Scan for the cell matching the given text and deliver its [x, y] coordinate at center. 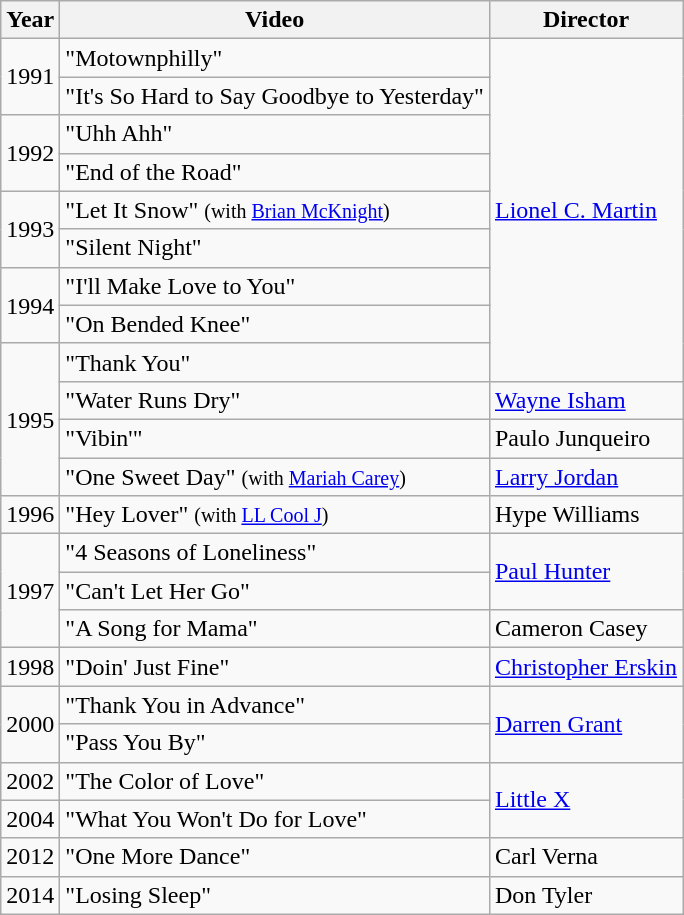
2012 [30, 857]
1992 [30, 153]
2000 [30, 724]
Christopher Erskin [586, 667]
"It's So Hard to Say Goodbye to Yesterday" [275, 96]
"Thank You in Advance" [275, 705]
"Water Runs Dry" [275, 400]
Director [586, 20]
"Silent Night" [275, 248]
Lionel C. Martin [586, 210]
"Pass You By" [275, 743]
Carl Verna [586, 857]
"Doin' Just Fine" [275, 667]
"Thank You" [275, 362]
"What You Won't Do for Love" [275, 819]
1998 [30, 667]
2004 [30, 819]
"Hey Lover" (with LL Cool J) [275, 515]
"One More Dance" [275, 857]
Little X [586, 800]
"Losing Sleep" [275, 895]
"Vibin'" [275, 438]
1991 [30, 77]
Larry Jordan [586, 477]
Hype Williams [586, 515]
"4 Seasons of Loneliness" [275, 553]
Video [275, 20]
"I'll Make Love to You" [275, 286]
"One Sweet Day" (with Mariah Carey) [275, 477]
Paulo Junqueiro [586, 438]
"Can't Let Her Go" [275, 591]
"Motownphilly" [275, 58]
1993 [30, 229]
1995 [30, 419]
"On Bended Knee" [275, 324]
"A Song for Mama" [275, 629]
"Let It Snow" (with Brian McKnight) [275, 210]
Cameron Casey [586, 629]
1996 [30, 515]
Wayne Isham [586, 400]
1997 [30, 591]
Year [30, 20]
2014 [30, 895]
Darren Grant [586, 724]
1994 [30, 305]
Paul Hunter [586, 572]
"End of the Road" [275, 172]
Don Tyler [586, 895]
2002 [30, 781]
"The Color of Love" [275, 781]
"Uhh Ahh" [275, 134]
